Output the (x, y) coordinate of the center of the cell containing the given text.  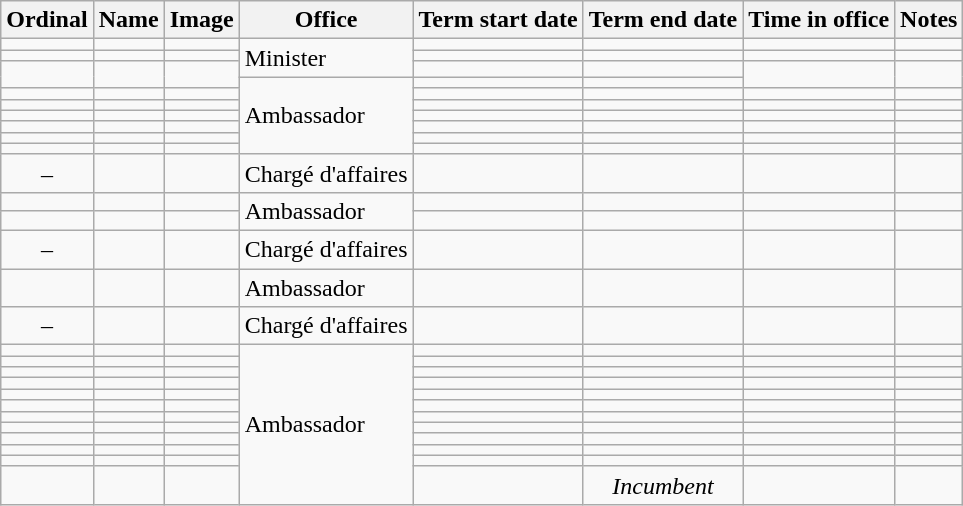
Term end date (663, 20)
Time in office (819, 20)
Name (128, 20)
Ordinal (47, 20)
Image (202, 20)
Term start date (498, 20)
Office (326, 20)
Minister (326, 58)
Notes (929, 20)
Incumbent (663, 485)
